Pinpoint the cell where the given text exists, returning its (X, Y) midpoint coordinate. 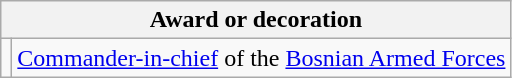
Award or decoration (256, 20)
Commander-in-chief of the Bosnian Armed Forces (262, 58)
